From the cell containing the given text, extract its center point as [x, y] coordinate. 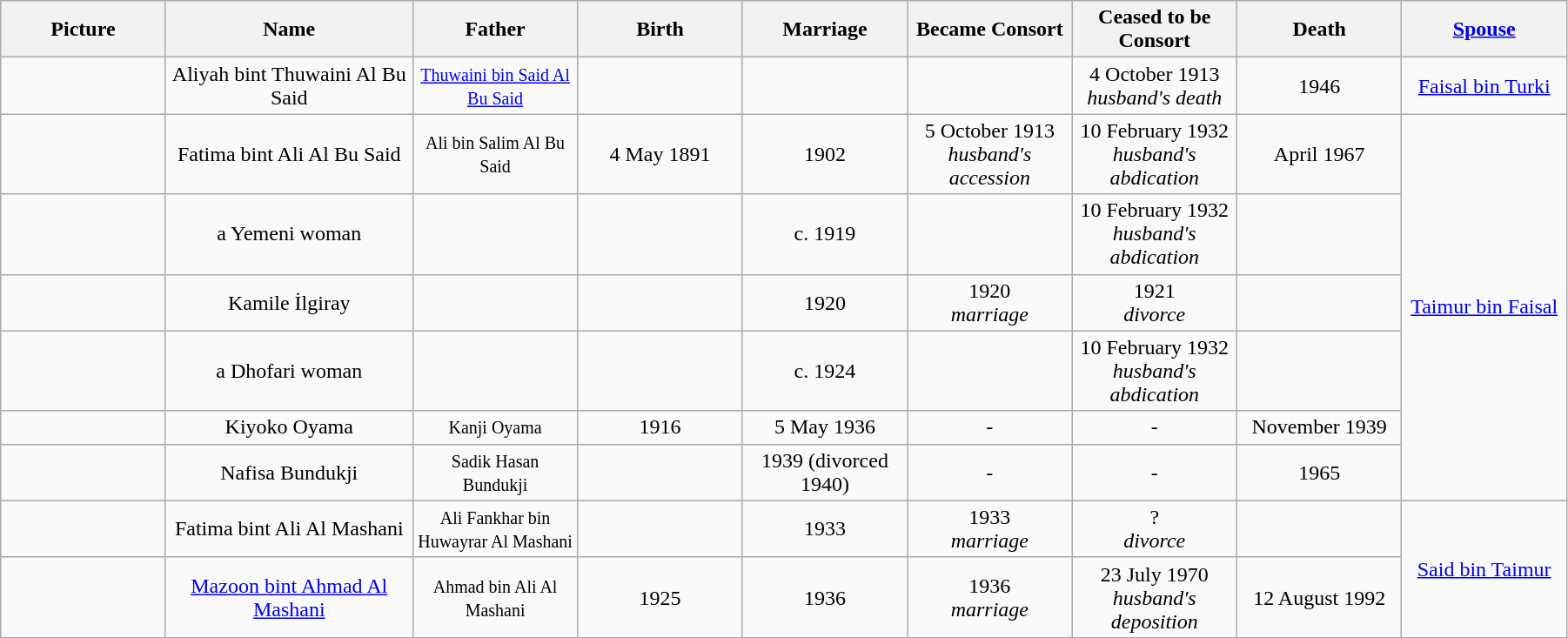
1939 (divorced 1940) [825, 472]
Ali Fankhar bin Huwayrar Al Mashani [494, 529]
12 August 1992 [1319, 597]
Name [289, 30]
c. 1924 [825, 371]
1902 [825, 154]
1920marriage [990, 303]
Sadik Hasan Bundukji [494, 472]
1925 [660, 597]
Mazoon bint Ahmad Al Mashani [289, 597]
5 May 1936 [825, 427]
?divorce [1154, 529]
Fatima bint Ali Al Mashani [289, 529]
Ali bin Salim Al Bu Said [494, 154]
Taimur bin Faisal [1484, 307]
Kanji Oyama [494, 427]
Kiyoko Oyama [289, 427]
Faisal bin Turki [1484, 85]
a Yemeni woman [289, 234]
Nafisa Bundukji [289, 472]
1936marriage [990, 597]
1920 [825, 303]
5 October 1913husband's accession [990, 154]
Aliyah bint Thuwaini Al Bu Said [289, 85]
4 May 1891 [660, 154]
23 July 1970husband's deposition [1154, 597]
Picture [84, 30]
Ceased to be Consort [1154, 30]
Kamile İlgiray [289, 303]
1936 [825, 597]
1933 [825, 529]
1933marriage [990, 529]
4 October 1913husband's death [1154, 85]
1921divorce [1154, 303]
Said bin Taimur [1484, 569]
1965 [1319, 472]
c. 1919 [825, 234]
Death [1319, 30]
Father [494, 30]
1916 [660, 427]
1946 [1319, 85]
Spouse [1484, 30]
Marriage [825, 30]
Became Consort [990, 30]
a Dhofari woman [289, 371]
April 1967 [1319, 154]
Thuwaini bin Said Al Bu Said [494, 85]
Birth [660, 30]
November 1939 [1319, 427]
Ahmad bin Ali Al Mashani [494, 597]
Fatima bint Ali Al Bu Said [289, 154]
